Determine the [x, y] coordinate at the center of the cell enclosing the given text.  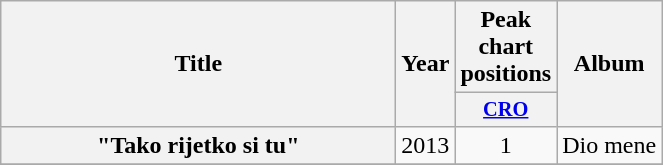
Peak chart positions [506, 47]
1 [506, 145]
"Tako rijetko si tu" [198, 145]
2013 [426, 145]
Title [198, 64]
CRO [506, 110]
Year [426, 64]
Album [610, 64]
Dio mene [610, 145]
